Scan for the cell matching the given text and deliver its [X, Y] coordinate at center. 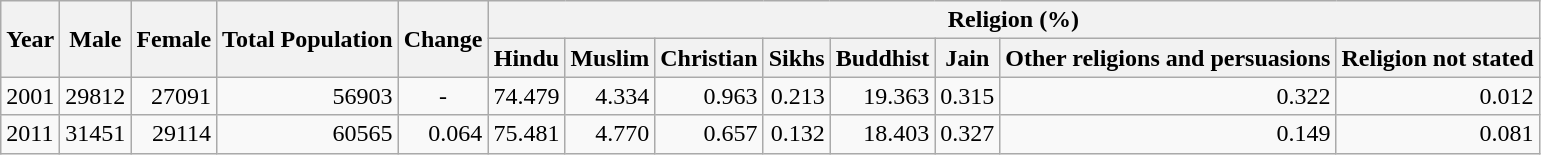
Other religions and persuasions [1168, 58]
19.363 [882, 96]
Year [30, 39]
Sikhs [796, 58]
Christian [709, 58]
4.334 [610, 96]
Religion not stated [1438, 58]
- [443, 96]
0.963 [709, 96]
Male [96, 39]
74.479 [526, 96]
56903 [308, 96]
60565 [308, 134]
Jain [968, 58]
Female [174, 39]
0.132 [796, 134]
75.481 [526, 134]
0.149 [1168, 134]
4.770 [610, 134]
2011 [30, 134]
0.327 [968, 134]
0.213 [796, 96]
27091 [174, 96]
18.403 [882, 134]
31451 [96, 134]
29812 [96, 96]
0.064 [443, 134]
Change [443, 39]
0.322 [1168, 96]
Total Population [308, 39]
2001 [30, 96]
Muslim [610, 58]
0.081 [1438, 134]
Buddhist [882, 58]
0.012 [1438, 96]
0.315 [968, 96]
0.657 [709, 134]
29114 [174, 134]
Religion (%) [1014, 20]
Hindu [526, 58]
